For the text-containing cell, return its midpoint in (x, y) coordinate format. 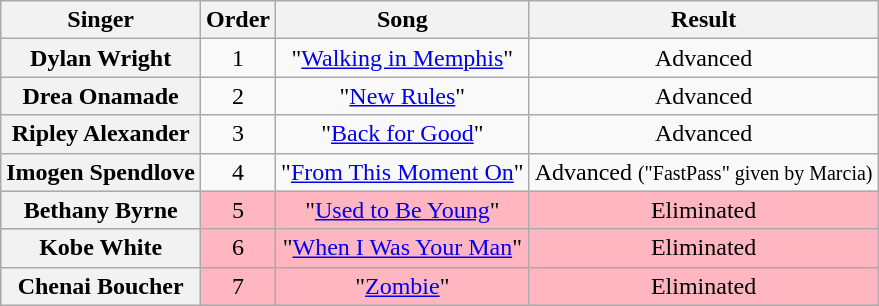
5 (238, 210)
3 (238, 134)
1 (238, 58)
"Walking in Memphis" (403, 58)
Ripley Alexander (101, 134)
Order (238, 20)
Kobe White (101, 248)
6 (238, 248)
Singer (101, 20)
Result (704, 20)
Imogen Spendlove (101, 172)
2 (238, 96)
"Back for Good" (403, 134)
Drea Onamade (101, 96)
Dylan Wright (101, 58)
Advanced ("FastPass" given by Marcia) (704, 172)
Chenai Boucher (101, 286)
"Used to Be Young" (403, 210)
4 (238, 172)
"When I Was Your Man" (403, 248)
Bethany Byrne (101, 210)
"From This Moment On" (403, 172)
"New Rules" (403, 96)
Song (403, 20)
"Zombie" (403, 286)
7 (238, 286)
